Output the [X, Y] coordinate of the center of the cell containing the given text.  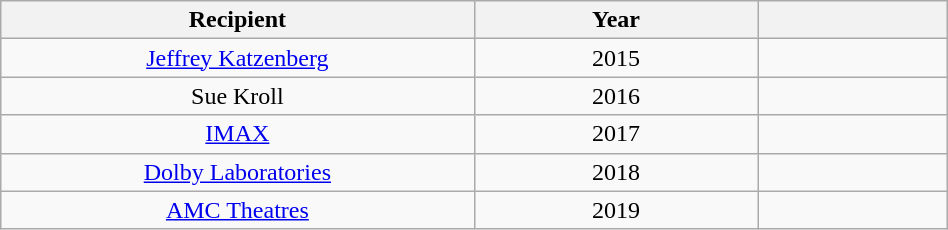
AMC Theatres [238, 210]
2016 [616, 96]
Year [616, 20]
2015 [616, 58]
2018 [616, 172]
2019 [616, 210]
IMAX [238, 134]
Sue Kroll [238, 96]
Recipient [238, 20]
2017 [616, 134]
Jeffrey Katzenberg [238, 58]
Dolby Laboratories [238, 172]
